Return (X, Y) of the center of cell containing provided text 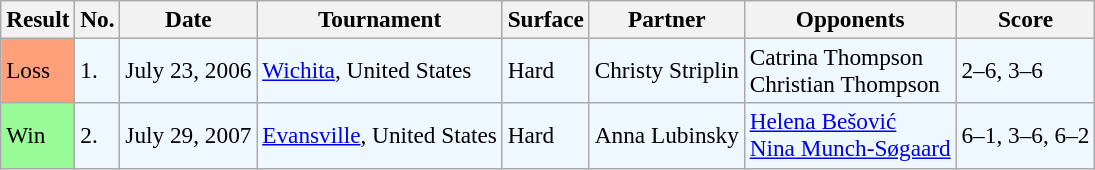
No. (98, 19)
July 29, 2007 (188, 136)
Partner (666, 19)
Date (188, 19)
Loss (38, 70)
Surface (546, 19)
Anna Lubinsky (666, 136)
Score (1026, 19)
Win (38, 136)
2. (98, 136)
Evansville, United States (380, 136)
Christy Striplin (666, 70)
6–1, 3–6, 6–2 (1026, 136)
Result (38, 19)
1. (98, 70)
2–6, 3–6 (1026, 70)
July 23, 2006 (188, 70)
Tournament (380, 19)
Opponents (850, 19)
Catrina Thompson Christian Thompson (850, 70)
Wichita, United States (380, 70)
Helena Bešović Nina Munch-Søgaard (850, 136)
